Scan for the cell matching the given text and deliver its [x, y] coordinate at center. 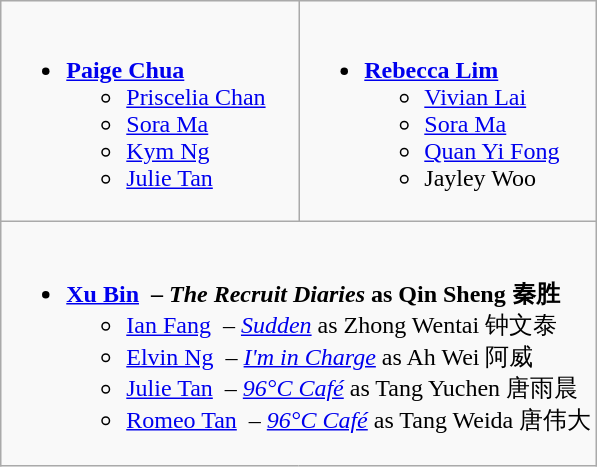
Paige ChuaPriscelia ChanSora MaKym NgJulie Tan [150, 112]
Rebecca Lim Vivian LaiSora MaQuan Yi FongJayley Woo [448, 112]
